Extract the (X, Y) coordinate from the center of the cell holding the provided text.  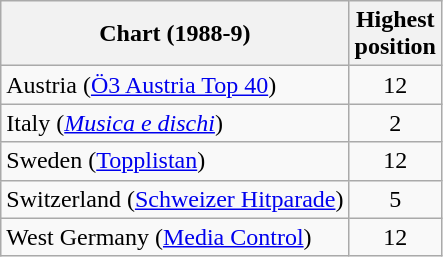
Chart (1988-9) (175, 34)
Sweden (Topplistan) (175, 161)
Austria (Ö3 Austria Top 40) (175, 85)
Highestposition (395, 34)
2 (395, 123)
Italy (Musica e dischi) (175, 123)
5 (395, 199)
West Germany (Media Control) (175, 237)
Switzerland (Schweizer Hitparade) (175, 199)
